Return (x, y) of the center of cell containing provided text 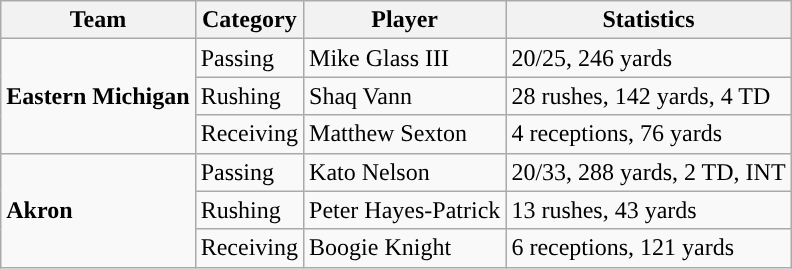
Player (405, 20)
20/25, 246 yards (648, 58)
Matthew Sexton (405, 134)
Shaq Vann (405, 96)
13 rushes, 43 yards (648, 210)
Akron (98, 210)
Statistics (648, 20)
Eastern Michigan (98, 96)
Mike Glass III (405, 58)
Kato Nelson (405, 172)
Peter Hayes-Patrick (405, 210)
Team (98, 20)
Boogie Knight (405, 248)
20/33, 288 yards, 2 TD, INT (648, 172)
Category (249, 20)
4 receptions, 76 yards (648, 134)
6 receptions, 121 yards (648, 248)
28 rushes, 142 yards, 4 TD (648, 96)
